Extract the (x, y) coordinate from the center of the cell holding the provided text.  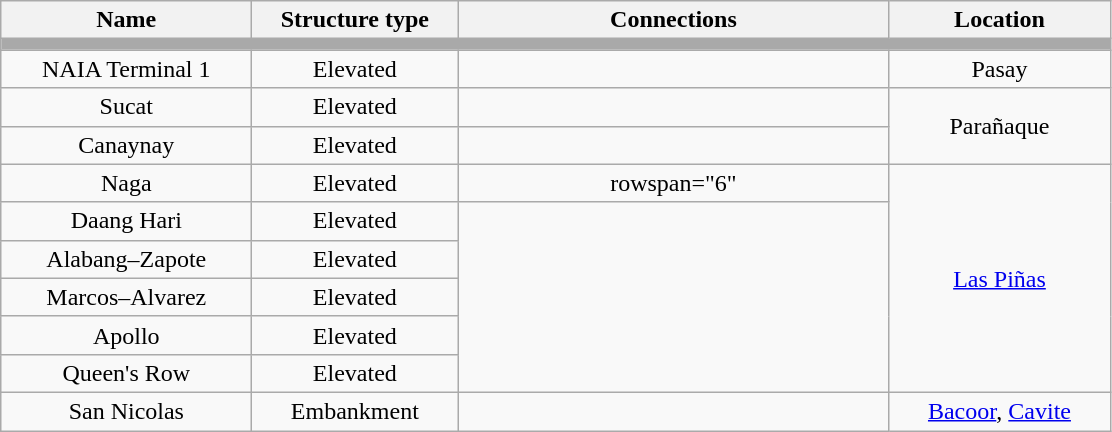
Name (126, 20)
rowspan="6" (674, 183)
Location (1000, 20)
NAIA Terminal 1 (126, 69)
Canaynay (126, 145)
Marcos–Alvarez (126, 297)
Sucat (126, 107)
Apollo (126, 335)
Connections (674, 20)
Parañaque (1000, 126)
Daang Hari (126, 221)
Queen's Row (126, 373)
San Nicolas (126, 411)
Structure type (355, 20)
Pasay (1000, 69)
Las Piñas (1000, 278)
Alabang–Zapote (126, 259)
Naga (126, 183)
Embankment (355, 411)
Bacoor, Cavite (1000, 411)
